Pinpoint the cell where the given text exists, returning its [x, y] midpoint coordinate. 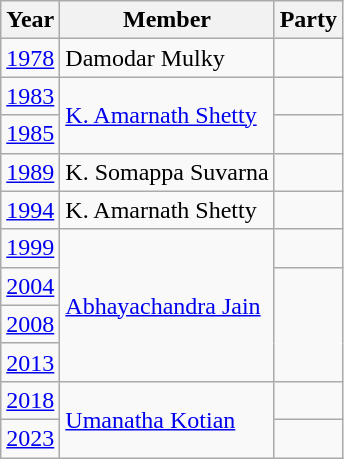
2013 [30, 362]
2018 [30, 400]
1983 [30, 96]
2004 [30, 286]
1978 [30, 58]
K. Somappa Suvarna [167, 172]
Member [167, 20]
1999 [30, 248]
1994 [30, 210]
Umanatha Kotian [167, 419]
Party [308, 20]
Damodar Mulky [167, 58]
Year [30, 20]
1985 [30, 134]
2023 [30, 438]
1989 [30, 172]
2008 [30, 324]
Abhayachandra Jain [167, 305]
